Pinpoint the cell where the given text exists, returning its (x, y) midpoint coordinate. 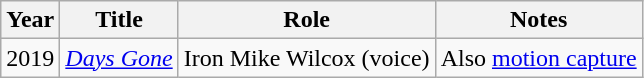
Notes (538, 20)
2019 (30, 58)
Role (306, 20)
Iron Mike Wilcox (voice) (306, 58)
Year (30, 20)
Also motion capture (538, 58)
Title (119, 20)
Days Gone (119, 58)
